Find where the given text appears and provide that cell's center as (x, y) coordinate. 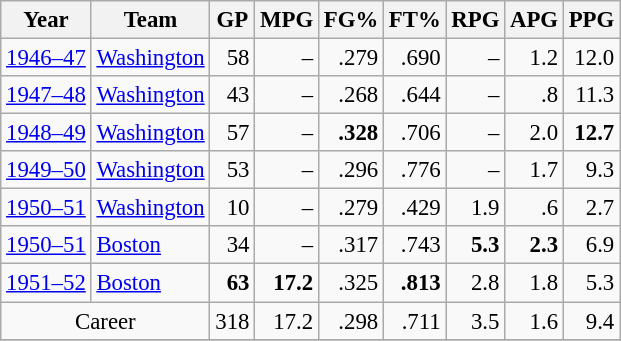
57 (232, 133)
.813 (414, 283)
.6 (534, 208)
.711 (414, 321)
Team (150, 20)
11.3 (591, 95)
.298 (350, 321)
2.0 (534, 133)
.296 (350, 170)
53 (232, 170)
MPG (287, 20)
58 (232, 58)
9.4 (591, 321)
.328 (350, 133)
APG (534, 20)
12.0 (591, 58)
.644 (414, 95)
9.3 (591, 170)
.268 (350, 95)
10 (232, 208)
.706 (414, 133)
.8 (534, 95)
1949–50 (46, 170)
.429 (414, 208)
1948–49 (46, 133)
1.7 (534, 170)
12.7 (591, 133)
2.3 (534, 245)
2.7 (591, 208)
RPG (476, 20)
Year (46, 20)
.776 (414, 170)
.743 (414, 245)
FG% (350, 20)
.690 (414, 58)
GP (232, 20)
1.8 (534, 283)
3.5 (476, 321)
63 (232, 283)
.325 (350, 283)
2.8 (476, 283)
1946–47 (46, 58)
43 (232, 95)
34 (232, 245)
1.2 (534, 58)
1951–52 (46, 283)
318 (232, 321)
PPG (591, 20)
1947–48 (46, 95)
FT% (414, 20)
Career (106, 321)
1.6 (534, 321)
1.9 (476, 208)
.317 (350, 245)
6.9 (591, 245)
